Scan for the cell matching the given text and deliver its (x, y) coordinate at center. 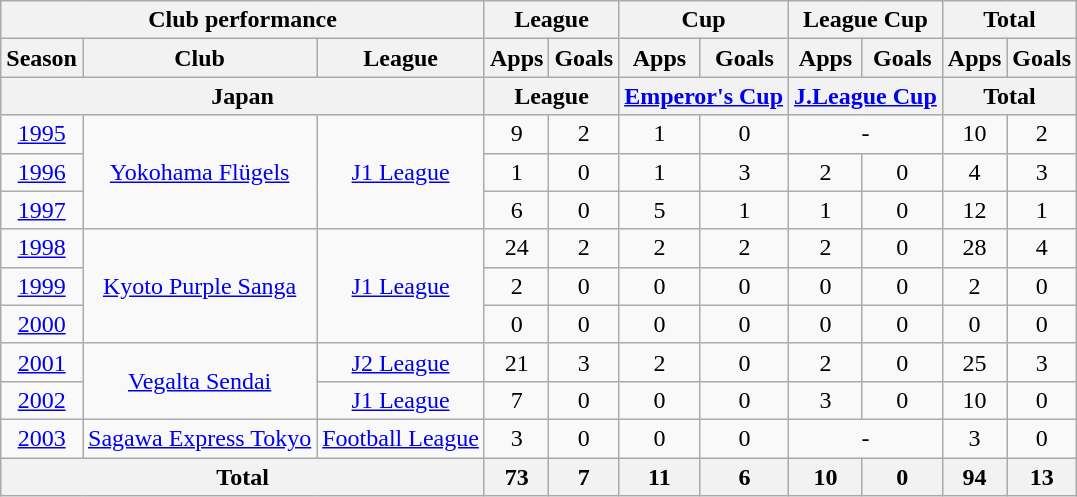
2002 (42, 400)
Emperor's Cup (704, 96)
Club performance (243, 20)
9 (516, 134)
2000 (42, 324)
Vegalta Sendai (199, 381)
1996 (42, 172)
21 (516, 362)
Kyoto Purple Sanga (199, 286)
73 (516, 477)
28 (974, 248)
Club (199, 58)
Football League (401, 438)
1995 (42, 134)
J.League Cup (866, 96)
2001 (42, 362)
12 (974, 210)
2003 (42, 438)
Japan (243, 96)
League Cup (866, 20)
25 (974, 362)
Season (42, 58)
Yokohama Flügels (199, 172)
J2 League (401, 362)
1999 (42, 286)
11 (660, 477)
94 (974, 477)
5 (660, 210)
Cup (704, 20)
24 (516, 248)
1998 (42, 248)
Sagawa Express Tokyo (199, 438)
13 (1042, 477)
1997 (42, 210)
